Return [x, y] of the center of cell containing provided text 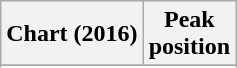
Peakposition [189, 34]
Chart (2016) [72, 34]
